Return the [x, y] coordinate for the center point of the cell that contains the specified text.  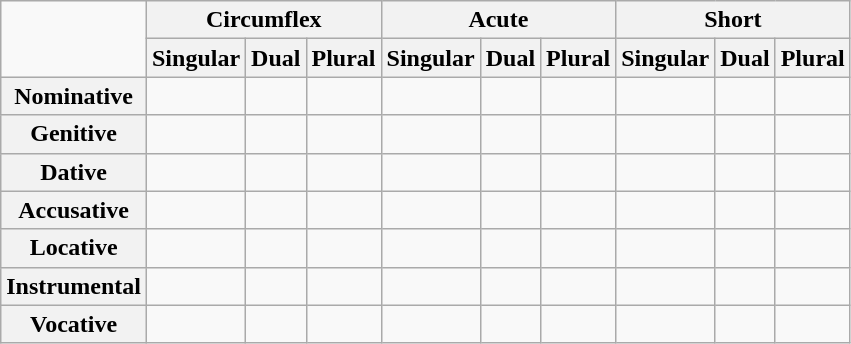
Nominative [74, 96]
Genitive [74, 134]
Locative [74, 248]
Acute [498, 20]
Circumflex [264, 20]
Accusative [74, 210]
Vocative [74, 324]
Dative [74, 172]
Instrumental [74, 286]
Short [734, 20]
